Scan for the cell matching the given text and deliver its [X, Y] coordinate at center. 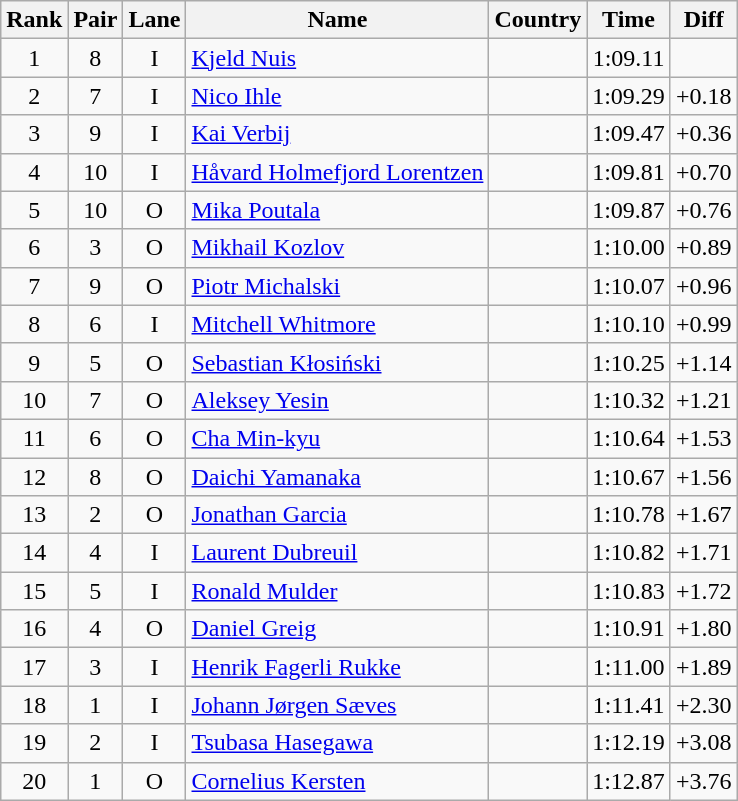
+0.70 [704, 172]
+0.76 [704, 210]
+1.80 [704, 629]
Mika Poutala [338, 210]
Henrik Fagerli Rukke [338, 667]
1:12.87 [629, 781]
+0.36 [704, 134]
Sebastian Kłosiński [338, 362]
1:09.81 [629, 172]
1:10.10 [629, 324]
+3.76 [704, 781]
+1.56 [704, 477]
+0.99 [704, 324]
Ronald Mulder [338, 591]
1:09.11 [629, 58]
Name [338, 20]
13 [34, 515]
11 [34, 438]
1:10.91 [629, 629]
1:11.41 [629, 705]
1:09.47 [629, 134]
1:10.32 [629, 400]
Time [629, 20]
+0.18 [704, 96]
Nico Ihle [338, 96]
Tsubasa Hasegawa [338, 743]
+0.89 [704, 248]
Pair [96, 20]
Mitchell Whitmore [338, 324]
Kai Verbij [338, 134]
1:12.19 [629, 743]
14 [34, 553]
1:10.00 [629, 248]
+1.89 [704, 667]
Diff [704, 20]
Håvard Holmefjord Lorentzen [338, 172]
Cornelius Kersten [338, 781]
1:09.29 [629, 96]
+1.67 [704, 515]
+3.08 [704, 743]
17 [34, 667]
15 [34, 591]
+0.96 [704, 286]
+2.30 [704, 705]
1:10.07 [629, 286]
1:10.64 [629, 438]
1:10.67 [629, 477]
Piotr Michalski [338, 286]
Lane [154, 20]
Laurent Dubreuil [338, 553]
20 [34, 781]
1:11.00 [629, 667]
Daichi Yamanaka [338, 477]
18 [34, 705]
Kjeld Nuis [338, 58]
+1.14 [704, 362]
+1.53 [704, 438]
1:10.82 [629, 553]
Aleksey Yesin [338, 400]
Jonathan Garcia [338, 515]
Cha Min-kyu [338, 438]
Daniel Greig [338, 629]
19 [34, 743]
1:10.83 [629, 591]
+1.72 [704, 591]
+1.21 [704, 400]
Johann Jørgen Sæves [338, 705]
Rank [34, 20]
12 [34, 477]
1:10.25 [629, 362]
Country [538, 20]
1:09.87 [629, 210]
16 [34, 629]
+1.71 [704, 553]
Mikhail Kozlov [338, 248]
1:10.78 [629, 515]
